Scan for the cell matching the given text and deliver its (x, y) coordinate at center. 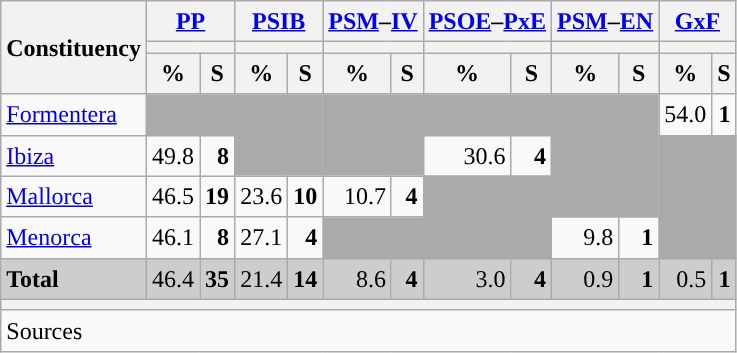
23.6 (262, 196)
Total (74, 278)
Menorca (74, 238)
10 (306, 196)
PSM–IV (373, 22)
Formentera (74, 114)
3.0 (467, 278)
10.7 (358, 196)
Ibiza (74, 156)
54.0 (686, 114)
GxF (698, 22)
0.9 (586, 278)
46.4 (172, 278)
35 (218, 278)
PSOE–PxE (487, 22)
19 (218, 196)
Sources (368, 330)
Mallorca (74, 196)
27.1 (262, 238)
21.4 (262, 278)
49.8 (172, 156)
30.6 (467, 156)
PSM–EN (606, 22)
PSIB (279, 22)
14 (306, 278)
PP (190, 22)
46.5 (172, 196)
Constituency (74, 48)
46.1 (172, 238)
9.8 (586, 238)
0.5 (686, 278)
8.6 (358, 278)
